Provide the [x, y] coordinate of the cell's center where the given text is located.  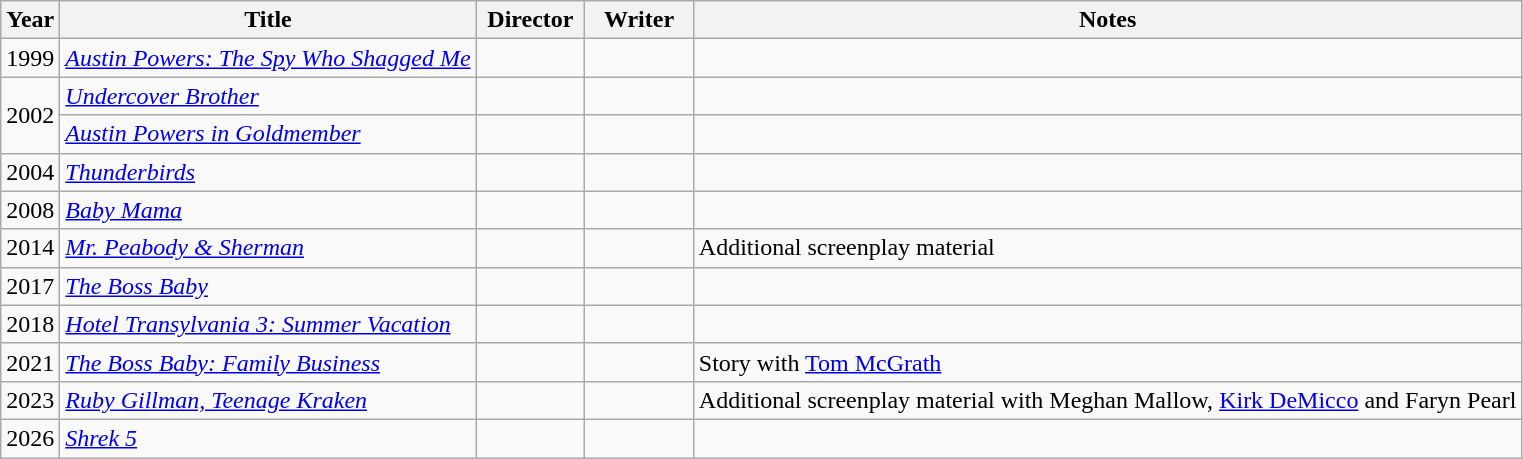
The Boss Baby [268, 286]
Director [530, 20]
Thunderbirds [268, 172]
Shrek 5 [268, 438]
2008 [30, 210]
2018 [30, 324]
2026 [30, 438]
Austin Powers in Goldmember [268, 134]
1999 [30, 58]
Notes [1108, 20]
2004 [30, 172]
Title [268, 20]
Additional screenplay material [1108, 248]
Austin Powers: The Spy Who Shagged Me [268, 58]
Story with Tom McGrath [1108, 362]
Year [30, 20]
Hotel Transylvania 3: Summer Vacation [268, 324]
Ruby Gillman, Teenage Kraken [268, 400]
2002 [30, 115]
2023 [30, 400]
2014 [30, 248]
2021 [30, 362]
Additional screenplay material with Meghan Mallow, Kirk DeMicco and Faryn Pearl [1108, 400]
2017 [30, 286]
Writer [640, 20]
The Boss Baby: Family Business [268, 362]
Undercover Brother [268, 96]
Baby Mama [268, 210]
Mr. Peabody & Sherman [268, 248]
